Determine the (X, Y) coordinate at the center of the cell enclosing the given text.  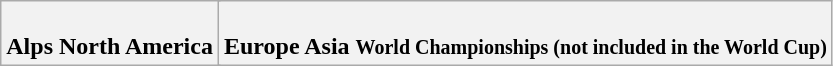
Alps North America (110, 34)
Europe Asia World Championships (not included in the World Cup) (525, 34)
